From the cell containing the given text, extract its center point as [X, Y] coordinate. 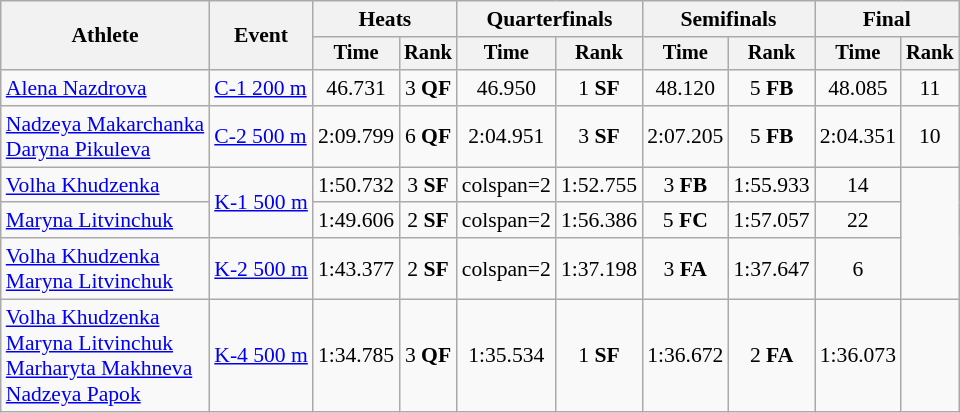
C-2 500 m [261, 136]
22 [858, 221]
2:04.951 [506, 136]
Volha Khudzenka [105, 185]
K-1 500 m [261, 202]
1:37.647 [771, 268]
Quarterfinals [550, 19]
Volha KhudzenkaMaryna LitvinchukMarharyta MakhnevaNadzeya Papok [105, 356]
Alena Nazdrova [105, 88]
Final [887, 19]
C-1 200 m [261, 88]
10 [930, 136]
Nadzeya MakarchankaDaryna Pikuleva [105, 136]
1:34.785 [356, 356]
Maryna Litvinchuk [105, 221]
1:52.755 [599, 185]
1:50.732 [356, 185]
46.731 [356, 88]
1:43.377 [356, 268]
6 [858, 268]
1:49.606 [356, 221]
6 QF [428, 136]
1:57.057 [771, 221]
Heats [385, 19]
1:56.386 [599, 221]
K-2 500 m [261, 268]
Event [261, 36]
1:36.073 [858, 356]
11 [930, 88]
1:37.198 [599, 268]
1:36.672 [685, 356]
48.085 [858, 88]
2:07.205 [685, 136]
3 FB [685, 185]
46.950 [506, 88]
Semifinals [728, 19]
3 FA [685, 268]
K-4 500 m [261, 356]
Athlete [105, 36]
2:04.351 [858, 136]
2:09.799 [356, 136]
48.120 [685, 88]
14 [858, 185]
1:35.534 [506, 356]
5 FC [685, 221]
2 FA [771, 356]
1:55.933 [771, 185]
Volha KhudzenkaMaryna Litvinchuk [105, 268]
